Search for the cell housing the specified text and yield its (X, Y) center coordinate. 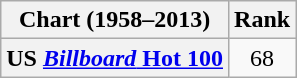
Rank (262, 20)
Chart (1958–2013) (115, 20)
US Billboard Hot 100 (115, 58)
68 (262, 58)
